Identify which cell holds the provided text, then report its (x, y) central coordinate. 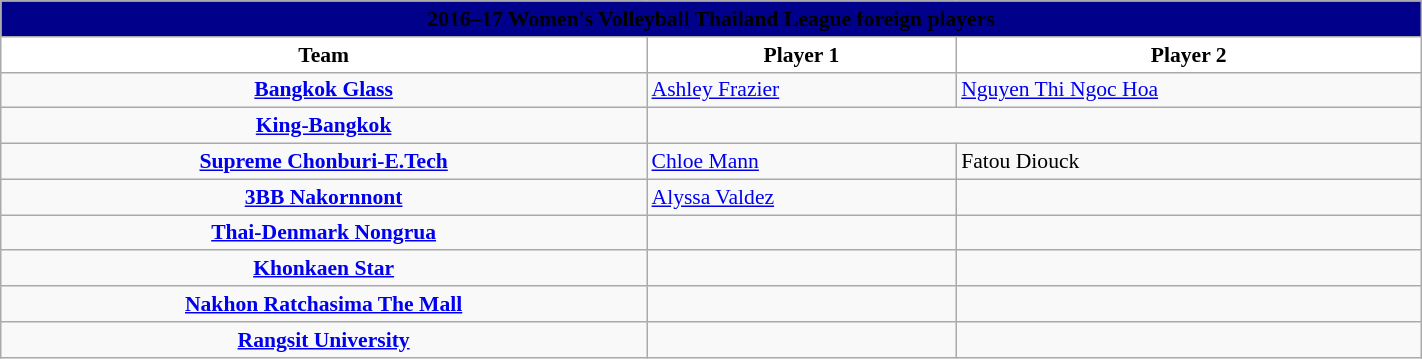
Alyssa Valdez (801, 197)
Team (324, 55)
Nakhon Ratchasima The Mall (324, 304)
Player 2 (1188, 55)
Khonkaen Star (324, 269)
Ashley Frazier (801, 90)
Bangkok Glass (324, 90)
Fatou Diouck (1188, 162)
Chloe Mann (801, 162)
Nguyen Thi Ngoc Hoa (1188, 90)
King-Bangkok (324, 126)
3BB Nakornnont (324, 197)
Thai-Denmark Nongrua (324, 233)
Supreme Chonburi-E.Tech (324, 162)
Player 1 (801, 55)
Rangsit University (324, 340)
2016–17 Women's Volleyball Thailand League foreign players (711, 19)
